Detect which cell encompasses the target text, then output its (x, y) center coordinate. 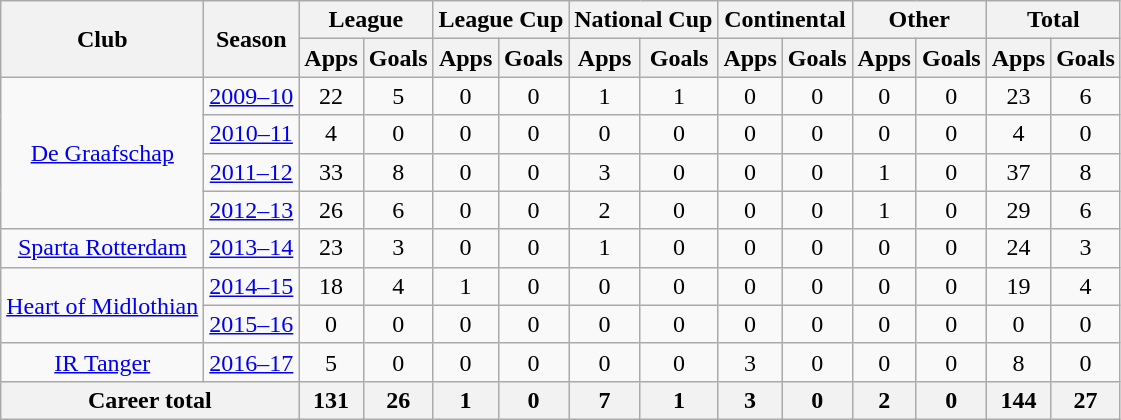
De Graafschap (102, 153)
2016–17 (252, 362)
19 (1018, 286)
Club (102, 39)
Continental (785, 20)
League (366, 20)
22 (331, 96)
2014–15 (252, 286)
2011–12 (252, 172)
37 (1018, 172)
Sparta Rotterdam (102, 248)
2010–11 (252, 134)
29 (1018, 210)
7 (605, 400)
National Cup (644, 20)
Heart of Midlothian (102, 305)
18 (331, 286)
League Cup (501, 20)
2009–10 (252, 96)
24 (1018, 248)
Total (1053, 20)
Other (919, 20)
33 (331, 172)
IR Tanger (102, 362)
2015–16 (252, 324)
131 (331, 400)
Career total (150, 400)
Season (252, 39)
2013–14 (252, 248)
144 (1018, 400)
2012–13 (252, 210)
27 (1086, 400)
